Search for the cell housing the specified text and yield its (x, y) center coordinate. 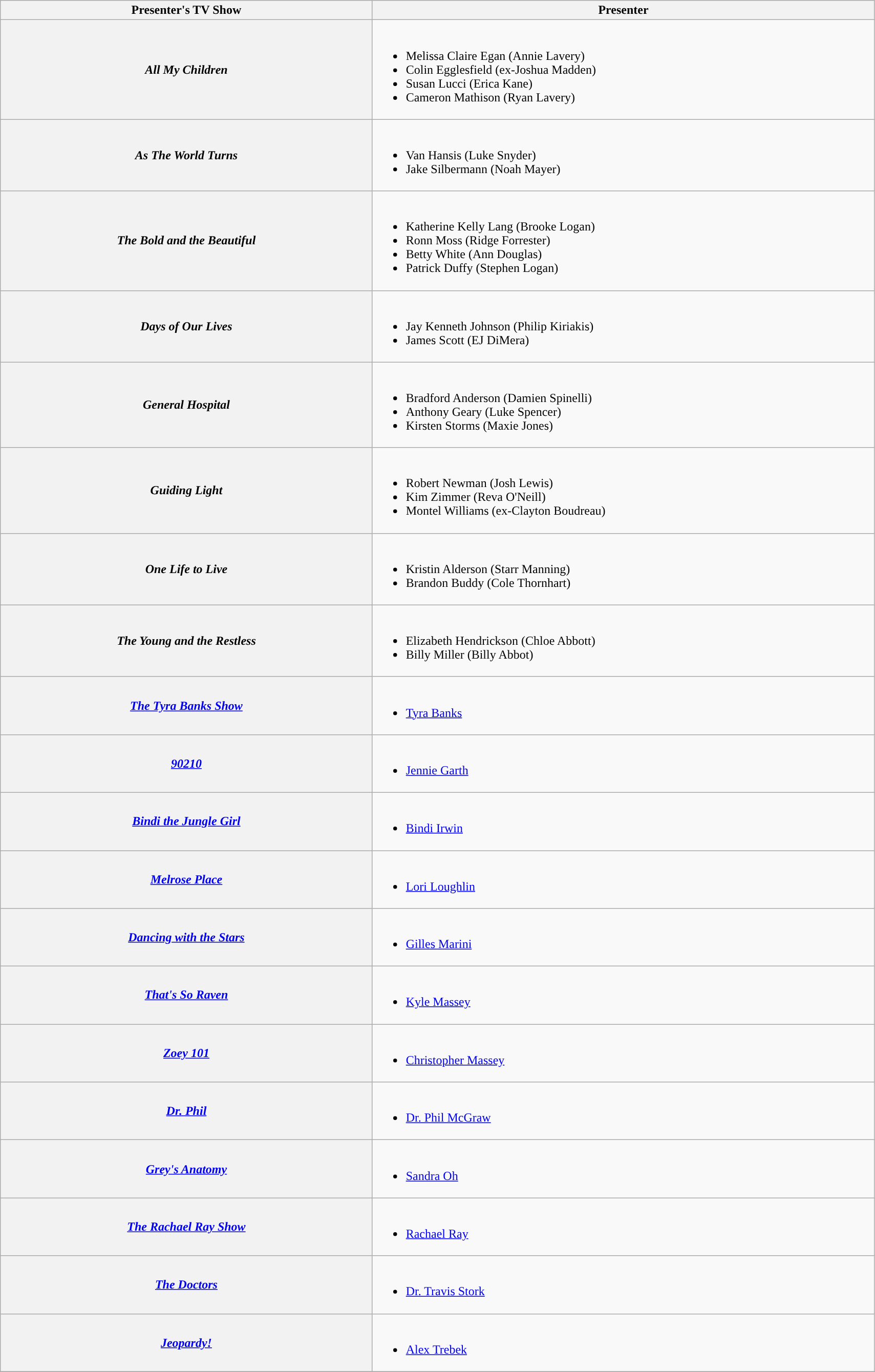
Dancing with the Stars (186, 937)
All My Children (186, 70)
Dr. Travis Stork (624, 1284)
Bindi the Jungle Girl (186, 821)
Days of Our Lives (186, 326)
Dr. Phil McGraw (624, 1111)
As The World Turns (186, 155)
Sandra Oh (624, 1169)
Tyra Banks (624, 706)
Rachael Ray (624, 1227)
Bindi Irwin (624, 821)
The Rachael Ray Show (186, 1227)
Alex Trebek (624, 1343)
Dr. Phil (186, 1111)
Bradford Anderson (Damien Spinelli)Anthony Geary (Luke Spencer)Kirsten Storms (Maxie Jones) (624, 405)
Guiding Light (186, 491)
Gilles Marini (624, 937)
One Life to Live (186, 569)
Jay Kenneth Johnson (Philip Kiriakis)James Scott (EJ DiMera) (624, 326)
Melrose Place (186, 879)
General Hospital (186, 405)
The Bold and the Beautiful (186, 241)
Jennie Garth (624, 763)
The Doctors (186, 1284)
Elizabeth Hendrickson (Chloe Abbott)Billy Miller (Billy Abbot) (624, 641)
The Tyra Banks Show (186, 706)
90210 (186, 763)
Jeopardy! (186, 1343)
Zoey 101 (186, 1053)
Melissa Claire Egan (Annie Lavery)Colin Egglesfield (ex-Joshua Madden)Susan Lucci (Erica Kane)Cameron Mathison (Ryan Lavery) (624, 70)
Lori Loughlin (624, 879)
Presenter (624, 10)
Robert Newman (Josh Lewis)Kim Zimmer (Reva O'Neill)Montel Williams (ex-Clayton Boudreau) (624, 491)
The Young and the Restless (186, 641)
Van Hansis (Luke Snyder)Jake Silbermann (Noah Mayer) (624, 155)
Christopher Massey (624, 1053)
Kyle Massey (624, 996)
Presenter's TV Show (186, 10)
Grey's Anatomy (186, 1169)
Kristin Alderson (Starr Manning)Brandon Buddy (Cole Thornhart) (624, 569)
That's So Raven (186, 996)
Katherine Kelly Lang (Brooke Logan)Ronn Moss (Ridge Forrester)Betty White (Ann Douglas)Patrick Duffy (Stephen Logan) (624, 241)
